Extract the (x, y) coordinate from the center of the cell holding the provided text.  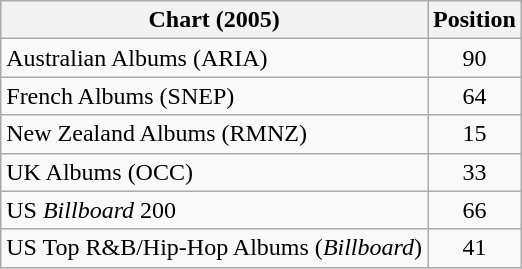
Chart (2005) (214, 20)
Position (475, 20)
15 (475, 134)
90 (475, 58)
New Zealand Albums (RMNZ) (214, 134)
French Albums (SNEP) (214, 96)
Australian Albums (ARIA) (214, 58)
US Top R&B/Hip-Hop Albums (Billboard) (214, 248)
66 (475, 210)
US Billboard 200 (214, 210)
33 (475, 172)
64 (475, 96)
41 (475, 248)
UK Albums (OCC) (214, 172)
